Scan for the cell matching the given text and deliver its [X, Y] coordinate at center. 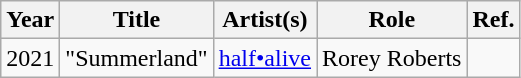
Artist(s) [264, 20]
Year [30, 20]
"Summerland" [136, 58]
Ref. [494, 20]
2021 [30, 58]
half•alive [264, 58]
Role [392, 20]
Rorey Roberts [392, 58]
Title [136, 20]
